Scan for the cell matching the given text and deliver its [x, y] coordinate at center. 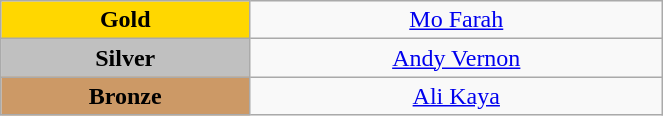
Bronze [126, 96]
Silver [126, 58]
Andy Vernon [456, 58]
Gold [126, 20]
Ali Kaya [456, 96]
Mo Farah [456, 20]
